Determine the [X, Y] coordinate at the center of the cell enclosing the given text.  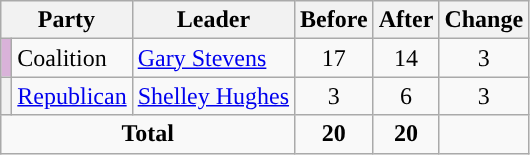
Party [66, 20]
Shelley Hughes [213, 96]
Total [148, 134]
Change [484, 20]
14 [406, 58]
Republican [72, 96]
After [406, 20]
Coalition [72, 58]
6 [406, 96]
Leader [213, 20]
17 [334, 58]
Before [334, 20]
Gary Stevens [213, 58]
